Pinpoint the cell where the given text exists, returning its (X, Y) midpoint coordinate. 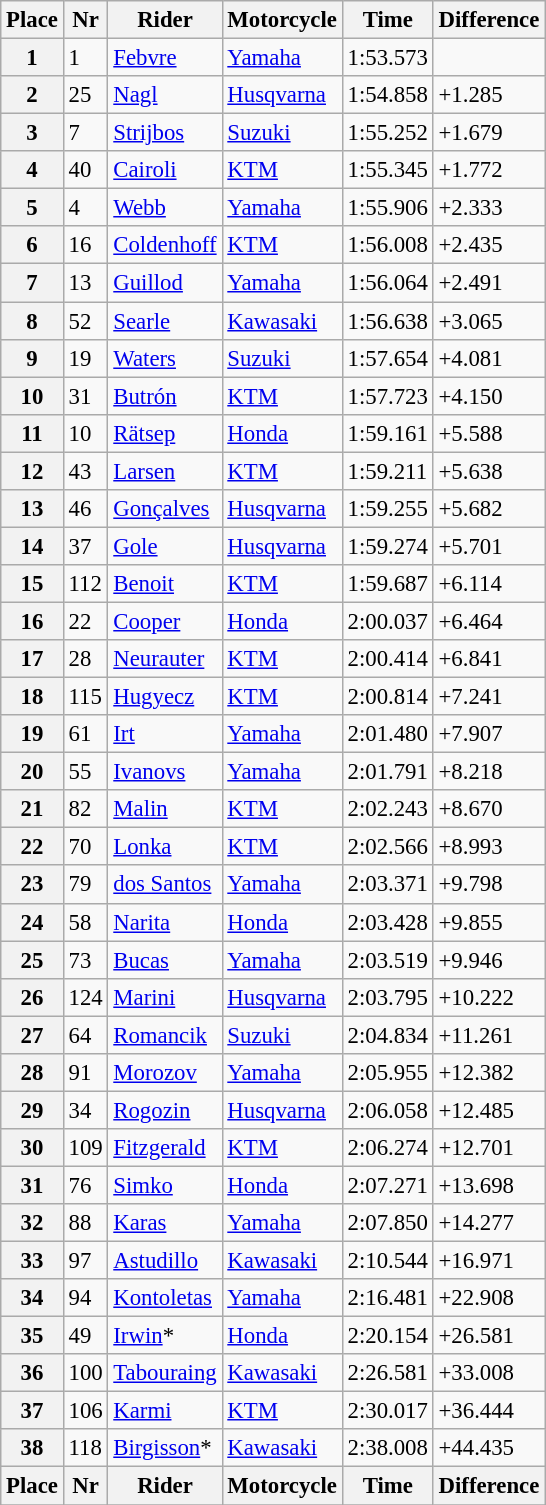
+1.679 (488, 133)
Larsen (165, 471)
115 (86, 697)
36 (32, 1373)
1:57.723 (388, 396)
Karas (165, 1223)
Cairoli (165, 170)
58 (86, 922)
27 (32, 1035)
52 (86, 321)
+2.435 (488, 245)
29 (32, 1110)
+33.008 (488, 1373)
Nagl (165, 95)
2:30.017 (388, 1411)
94 (86, 1298)
Rätsep (165, 433)
30 (32, 1148)
2:26.581 (388, 1373)
91 (86, 1073)
+5.701 (488, 546)
+2.333 (488, 208)
46 (86, 509)
+7.241 (488, 697)
2:01.480 (388, 734)
1:56.008 (388, 245)
17 (32, 659)
+2.491 (488, 283)
+5.588 (488, 433)
11 (32, 433)
1:59.161 (388, 433)
2:00.814 (388, 697)
Butrón (165, 396)
76 (86, 1185)
100 (86, 1373)
2:00.037 (388, 621)
Lonka (165, 847)
+1.772 (488, 170)
43 (86, 471)
Astudillo (165, 1261)
Morozov (165, 1073)
+44.435 (488, 1449)
+12.382 (488, 1073)
26 (32, 997)
+12.701 (488, 1148)
55 (86, 772)
+12.485 (488, 1110)
Simko (165, 1185)
9 (32, 358)
73 (86, 960)
1:55.252 (388, 133)
2:00.414 (388, 659)
35 (32, 1336)
12 (32, 471)
8 (32, 321)
112 (86, 584)
24 (32, 922)
Romancik (165, 1035)
Hugyecz (165, 697)
2:20.154 (388, 1336)
79 (86, 885)
2:10.544 (388, 1261)
+36.444 (488, 1411)
+1.285 (488, 95)
Gonçalves (165, 509)
2 (32, 95)
18 (32, 697)
+6.841 (488, 659)
+14.277 (488, 1223)
Benoit (165, 584)
Irt (165, 734)
88 (86, 1223)
14 (32, 546)
Irwin* (165, 1336)
1:57.654 (388, 358)
Fitzgerald (165, 1148)
2:06.058 (388, 1110)
1:55.345 (388, 170)
97 (86, 1261)
1:59.687 (388, 584)
+3.065 (488, 321)
+9.855 (488, 922)
109 (86, 1148)
+13.698 (488, 1185)
118 (86, 1449)
Narita (165, 922)
5 (32, 208)
+11.261 (488, 1035)
1:56.064 (388, 283)
Searle (165, 321)
2:02.566 (388, 847)
+7.907 (488, 734)
+8.218 (488, 772)
2:05.955 (388, 1073)
2:04.834 (388, 1035)
1:59.274 (388, 546)
32 (32, 1223)
106 (86, 1411)
Birgisson* (165, 1449)
2:07.271 (388, 1185)
23 (32, 885)
61 (86, 734)
2:06.274 (388, 1148)
Malin (165, 809)
+8.993 (488, 847)
Strijbos (165, 133)
49 (86, 1336)
Febvre (165, 58)
21 (32, 809)
Bucas (165, 960)
64 (86, 1035)
+10.222 (488, 997)
38 (32, 1449)
Waters (165, 358)
+22.908 (488, 1298)
Gole (165, 546)
6 (32, 245)
Coldenhoff (165, 245)
1:59.255 (388, 509)
Karmi (165, 1411)
2:03.428 (388, 922)
Ivanovs (165, 772)
+9.798 (488, 885)
2:03.371 (388, 885)
+16.971 (488, 1261)
1:56.638 (388, 321)
+26.581 (488, 1336)
20 (32, 772)
1:54.858 (388, 95)
2:16.481 (388, 1298)
1:53.573 (388, 58)
40 (86, 170)
70 (86, 847)
1:55.906 (388, 208)
+4.150 (488, 396)
+5.638 (488, 471)
15 (32, 584)
Cooper (165, 621)
dos Santos (165, 885)
Guillod (165, 283)
+6.114 (488, 584)
2:03.795 (388, 997)
2:38.008 (388, 1449)
+9.946 (488, 960)
+4.081 (488, 358)
+8.670 (488, 809)
2:02.243 (388, 809)
Neurauter (165, 659)
+6.464 (488, 621)
Webb (165, 208)
1:59.211 (388, 471)
82 (86, 809)
2:07.850 (388, 1223)
Rogozin (165, 1110)
3 (32, 133)
Marini (165, 997)
33 (32, 1261)
Kontoletas (165, 1298)
Tabouraing (165, 1373)
+5.682 (488, 509)
2:01.791 (388, 772)
124 (86, 997)
2:03.519 (388, 960)
